For the text-containing cell, return its midpoint in (x, y) coordinate format. 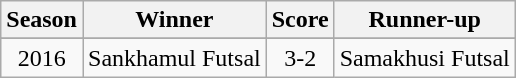
Season (42, 20)
2016 (42, 58)
Winner (174, 20)
Samakhusi Futsal (424, 58)
Score (300, 20)
Sankhamul Futsal (174, 58)
3-2 (300, 58)
Runner-up (424, 20)
